Capture the cell that displays the provided text and extract its (X, Y) central coordinate. 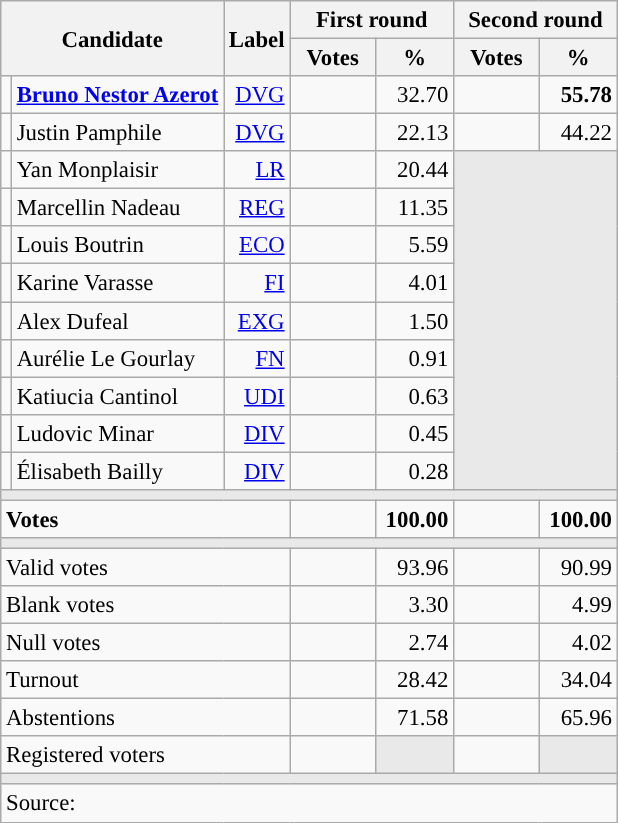
22.13 (414, 133)
3.30 (414, 605)
Katiucia Cantinol (117, 396)
FI (257, 283)
Candidate (112, 38)
0.28 (414, 471)
FN (257, 358)
0.91 (414, 358)
2.74 (414, 643)
20.44 (414, 170)
Bruno Nestor Azerot (117, 95)
LR (257, 170)
Yan Monplaisir (117, 170)
Karine Varasse (117, 283)
EXG (257, 321)
71.58 (414, 718)
Justin Pamphile (117, 133)
Abstentions (146, 718)
Ludovic Minar (117, 433)
0.63 (414, 396)
Registered voters (146, 755)
Null votes (146, 643)
ECO (257, 245)
Aurélie Le Gourlay (117, 358)
Second round (536, 20)
32.70 (414, 95)
90.99 (578, 567)
Label (257, 38)
44.22 (578, 133)
65.96 (578, 718)
1.50 (414, 321)
REG (257, 208)
34.04 (578, 680)
5.59 (414, 245)
4.01 (414, 283)
93.96 (414, 567)
Alex Dufeal (117, 321)
Turnout (146, 680)
Élisabeth Bailly (117, 471)
4.02 (578, 643)
4.99 (578, 605)
First round (372, 20)
0.45 (414, 433)
Blank votes (146, 605)
28.42 (414, 680)
Valid votes (146, 567)
Source: (309, 804)
Marcellin Nadeau (117, 208)
55.78 (578, 95)
UDI (257, 396)
Louis Boutrin (117, 245)
11.35 (414, 208)
